Search for the cell housing the specified text and yield its (x, y) center coordinate. 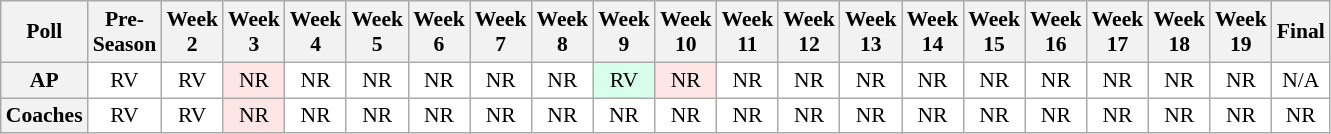
Week6 (439, 32)
Week2 (192, 32)
Week18 (1179, 32)
Final (1301, 32)
Week14 (933, 32)
Week3 (254, 32)
Poll (44, 32)
Week11 (748, 32)
Coaches (44, 116)
Week10 (686, 32)
N/A (1301, 80)
Week7 (501, 32)
Week13 (871, 32)
Week12 (809, 32)
Week16 (1056, 32)
Week8 (562, 32)
Week5 (377, 32)
Week9 (624, 32)
Pre-Season (125, 32)
Week15 (994, 32)
Week4 (316, 32)
Week17 (1118, 32)
Week19 (1241, 32)
AP (44, 80)
